Pinpoint the cell where the given text exists, returning its (x, y) midpoint coordinate. 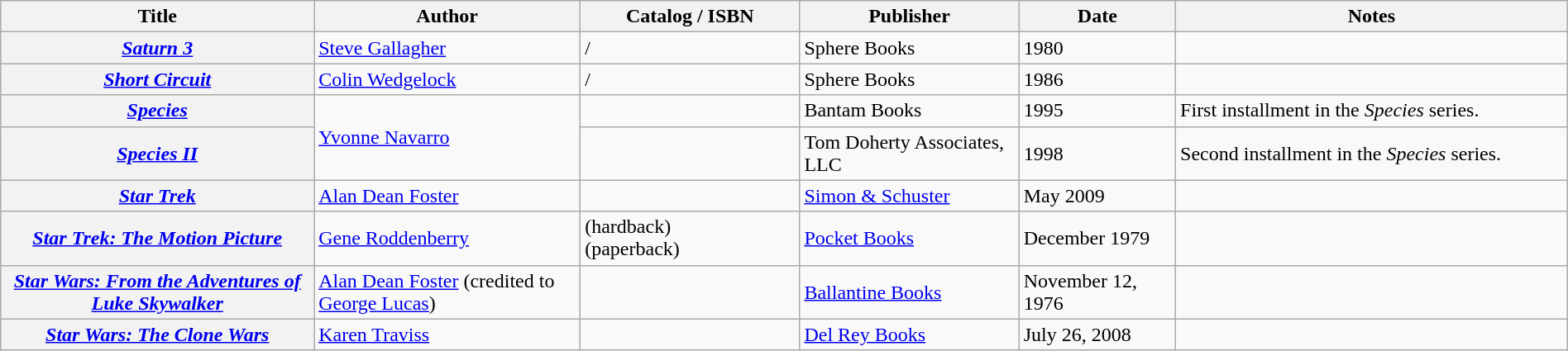
December 1979 (1097, 238)
Author (447, 17)
Species (157, 111)
Star Wars: The Clone Wars (157, 334)
1998 (1097, 154)
Simon & Schuster (910, 196)
Tom Doherty Associates, LLC (910, 154)
Date (1097, 17)
July 26, 2008 (1097, 334)
Ballantine Books (910, 292)
Star Wars: From the Adventures of Luke Skywalker (157, 292)
Second installment in the Species series. (1372, 154)
Bantam Books (910, 111)
Saturn 3 (157, 48)
Title (157, 17)
Short Circuit (157, 79)
Steve Gallagher (447, 48)
Alan Dean Foster (447, 196)
Star Trek: The Motion Picture (157, 238)
Notes (1372, 17)
Yvonne Navarro (447, 137)
First installment in the Species series. (1372, 111)
Alan Dean Foster (credited to George Lucas) (447, 292)
Publisher (910, 17)
1980 (1097, 48)
1986 (1097, 79)
Del Rey Books (910, 334)
1995 (1097, 111)
(hardback) (paperback) (690, 238)
Species II (157, 154)
Star Trek (157, 196)
November 12, 1976 (1097, 292)
Pocket Books (910, 238)
Colin Wedgelock (447, 79)
May 2009 (1097, 196)
Catalog / ISBN (690, 17)
Gene Roddenberry (447, 238)
Karen Traviss (447, 334)
